Find where the given text appears and provide that cell's center as (x, y) coordinate. 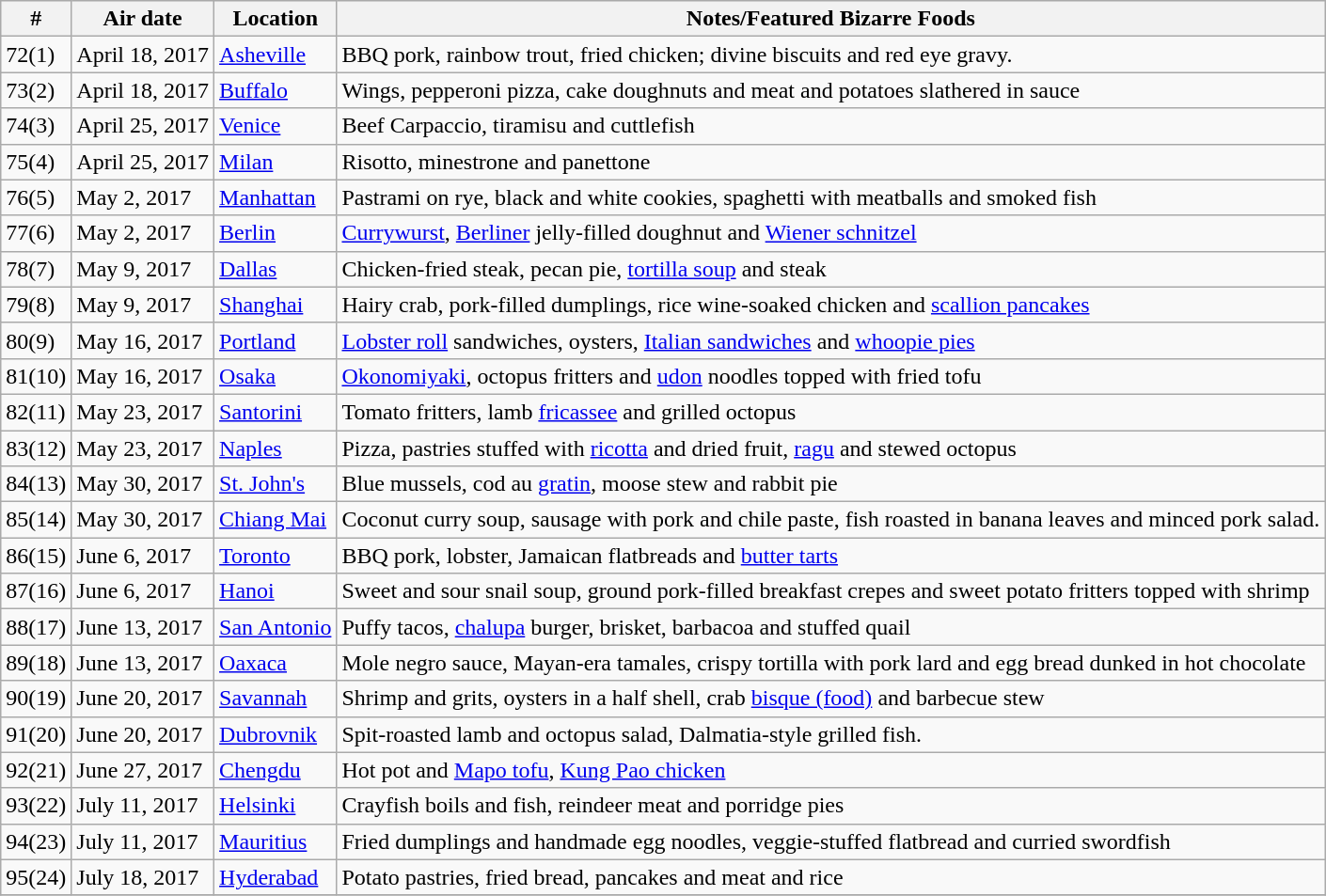
Hyderabad (276, 877)
Coconut curry soup, sausage with pork and chile paste, fish roasted in banana leaves and minced pork salad. (831, 520)
Tomato fritters, lamb fricassee and grilled octopus (831, 412)
Currywurst, Berliner jelly-filled doughnut and Wiener schnitzel (831, 233)
Manhattan (276, 197)
81(10) (36, 376)
72(1) (36, 55)
Okonomiyaki, octopus fritters and udon noodles topped with fried tofu (831, 376)
79(8) (36, 305)
95(24) (36, 877)
Notes/Featured Bizarre Foods (831, 19)
Wings, pepperoni pizza, cake doughnuts and meat and potatoes slathered in sauce (831, 90)
Fried dumplings and handmade egg noodles, veggie-stuffed flatbread and curried swordfish (831, 841)
74(3) (36, 126)
Dubrovnik (276, 734)
# (36, 19)
Shanghai (276, 305)
94(23) (36, 841)
Chiang Mai (276, 520)
Milan (276, 162)
Hot pot and Mapo tofu, Kung Pao chicken (831, 770)
85(14) (36, 520)
Beef Carpaccio, tiramisu and cuttlefish (831, 126)
Naples (276, 448)
Mauritius (276, 841)
Shrimp and grits, oysters in a half shell, crab bisque (food) and barbecue stew (831, 699)
Osaka (276, 376)
July 18, 2017 (143, 877)
Puffy tacos, chalupa burger, brisket, barbacoa and stuffed quail (831, 627)
Sweet and sour snail soup, ground pork-filled breakfast crepes and sweet potato fritters topped with shrimp (831, 591)
BBQ pork, lobster, Jamaican flatbreads and butter tarts (831, 556)
93(22) (36, 806)
87(16) (36, 591)
BBQ pork, rainbow trout, fried chicken; divine biscuits and red eye gravy. (831, 55)
82(11) (36, 412)
90(19) (36, 699)
Venice (276, 126)
Santorini (276, 412)
Portland (276, 340)
92(21) (36, 770)
Spit-roasted lamb and octopus salad, Dalmatia-style grilled fish. (831, 734)
Pizza, pastries stuffed with ricotta and dried fruit, ragu and stewed octopus (831, 448)
Mole negro sauce, Mayan-era tamales, crispy tortilla with pork lard and egg bread dunked in hot chocolate (831, 663)
86(15) (36, 556)
Buffalo (276, 90)
Potato pastries, fried bread, pancakes and meat and rice (831, 877)
75(4) (36, 162)
St. John's (276, 484)
Pastrami on rye, black and white cookies, spaghetti with meatballs and smoked fish (831, 197)
73(2) (36, 90)
Toronto (276, 556)
84(13) (36, 484)
Berlin (276, 233)
Chicken-fried steak, pecan pie, tortilla soup and steak (831, 269)
Helsinki (276, 806)
Lobster roll sandwiches, oysters, Italian sandwiches and whoopie pies (831, 340)
77(6) (36, 233)
88(17) (36, 627)
Hanoi (276, 591)
Risotto, minestrone and panettone (831, 162)
San Antonio (276, 627)
Asheville (276, 55)
Blue mussels, cod au gratin, moose stew and rabbit pie (831, 484)
83(12) (36, 448)
Location (276, 19)
June 27, 2017 (143, 770)
Crayfish boils and fish, reindeer meat and porridge pies (831, 806)
76(5) (36, 197)
89(18) (36, 663)
Air date (143, 19)
78(7) (36, 269)
Chengdu (276, 770)
80(9) (36, 340)
Oaxaca (276, 663)
Dallas (276, 269)
Hairy crab, pork-filled dumplings, rice wine-soaked chicken and scallion pancakes (831, 305)
91(20) (36, 734)
Savannah (276, 699)
